Locate the cell with the specified text and output its (x, y) center coordinate. 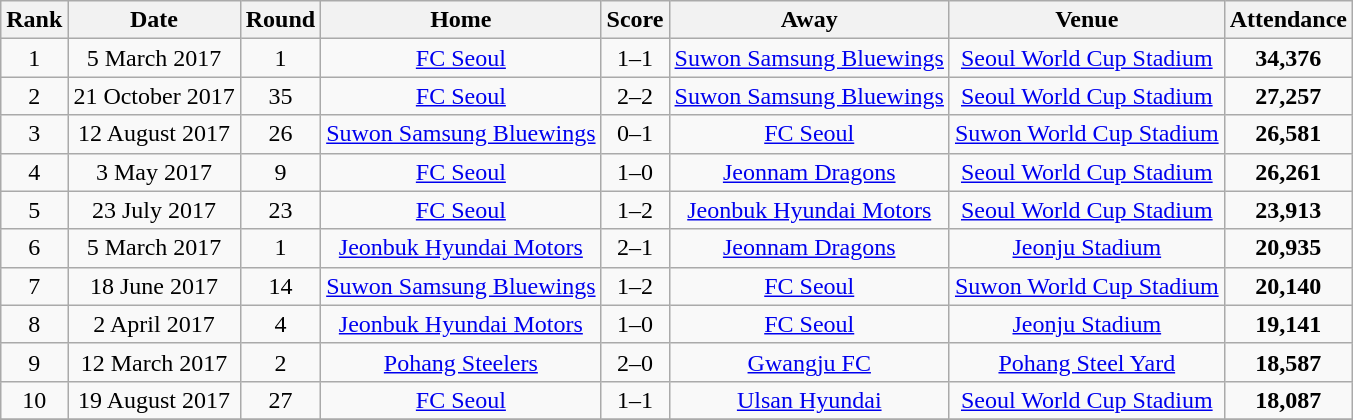
23 July 2017 (154, 210)
10 (34, 400)
2–1 (635, 248)
18 June 2017 (154, 286)
18,587 (1288, 362)
3 (34, 134)
5 (34, 210)
Pohang Steelers (461, 362)
26,581 (1288, 134)
8 (34, 324)
6 (34, 248)
23,913 (1288, 210)
12 August 2017 (154, 134)
Away (809, 20)
26,261 (1288, 172)
23 (280, 210)
27,257 (1288, 96)
35 (280, 96)
26 (280, 134)
Home (461, 20)
34,376 (1288, 58)
18,087 (1288, 400)
20,140 (1288, 286)
Date (154, 20)
20,935 (1288, 248)
2–2 (635, 96)
Gwangju FC (809, 362)
7 (34, 286)
Venue (1086, 20)
Score (635, 20)
Round (280, 20)
14 (280, 286)
12 March 2017 (154, 362)
3 May 2017 (154, 172)
Ulsan Hyundai (809, 400)
2–0 (635, 362)
Pohang Steel Yard (1086, 362)
19 August 2017 (154, 400)
Attendance (1288, 20)
27 (280, 400)
2 April 2017 (154, 324)
21 October 2017 (154, 96)
Rank (34, 20)
19,141 (1288, 324)
0–1 (635, 134)
